Return the (X, Y) coordinate for the center point of the cell that contains the specified text.  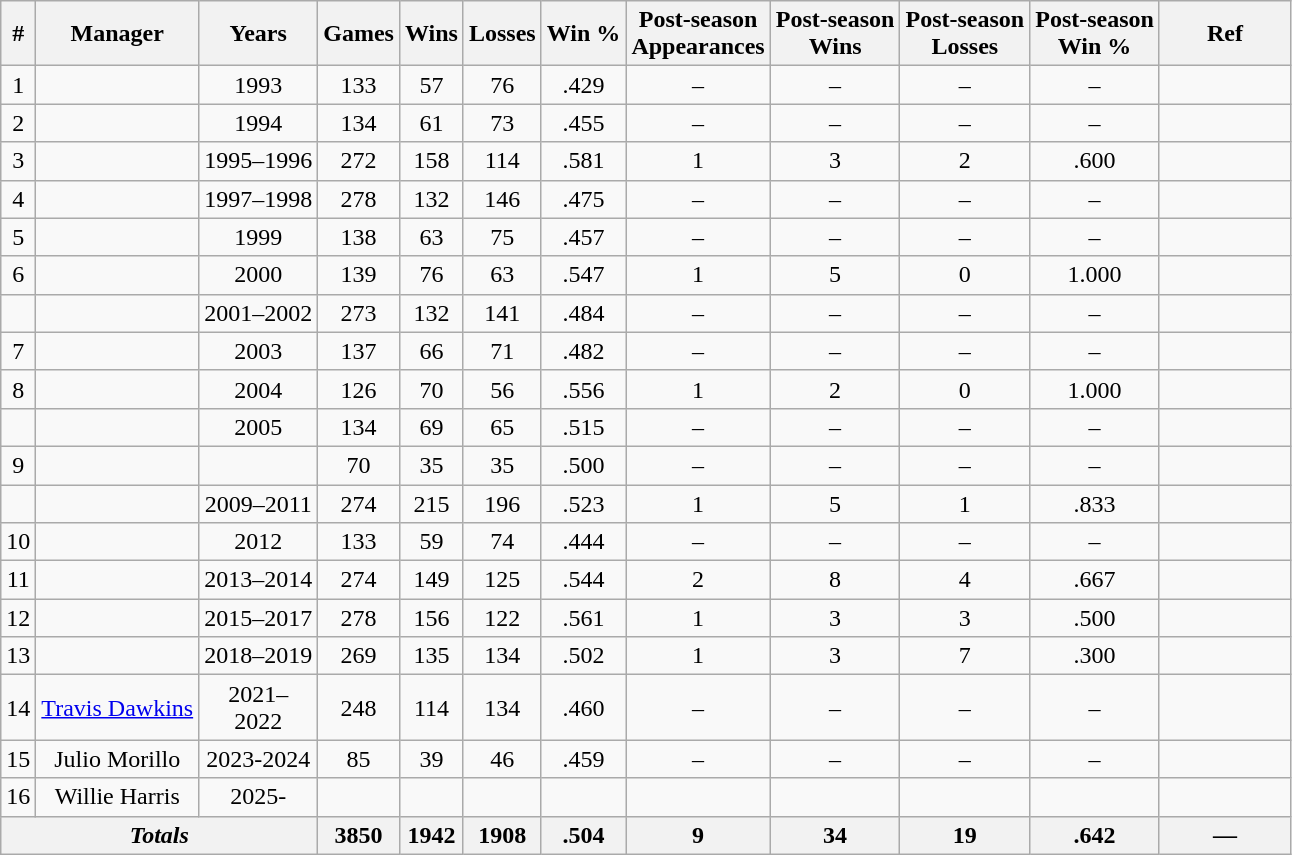
.523 (584, 503)
Post-seasonLosses (965, 34)
.300 (1095, 656)
16 (18, 797)
122 (502, 618)
1995–1996 (258, 161)
1942 (431, 835)
2001–2002 (258, 313)
149 (431, 580)
Post-seasonAppearances (698, 34)
2015–2017 (258, 618)
141 (502, 313)
156 (431, 618)
269 (359, 656)
.459 (584, 759)
1993 (258, 85)
Totals (160, 835)
2003 (258, 351)
.502 (584, 656)
135 (431, 656)
69 (431, 427)
1908 (502, 835)
2000 (258, 275)
Willie Harris (118, 797)
66 (431, 351)
— (1224, 835)
.556 (584, 389)
196 (502, 503)
272 (359, 161)
1997–1998 (258, 199)
.429 (584, 85)
Post-seasonWins (835, 34)
146 (502, 199)
71 (502, 351)
2025- (258, 797)
14 (18, 708)
.547 (584, 275)
39 (431, 759)
.484 (584, 313)
74 (502, 542)
.444 (584, 542)
273 (359, 313)
.504 (584, 835)
.833 (1095, 503)
73 (502, 123)
126 (359, 389)
6 (18, 275)
Losses (502, 34)
.561 (584, 618)
13 (18, 656)
61 (431, 123)
65 (502, 427)
12 (18, 618)
57 (431, 85)
2004 (258, 389)
2018–2019 (258, 656)
215 (431, 503)
Ref (1224, 34)
15 (18, 759)
2012 (258, 542)
Manager (118, 34)
Julio Morillo (118, 759)
125 (502, 580)
.460 (584, 708)
158 (431, 161)
3850 (359, 835)
11 (18, 580)
# (18, 34)
139 (359, 275)
.455 (584, 123)
137 (359, 351)
.515 (584, 427)
.667 (1095, 580)
.544 (584, 580)
Win % (584, 34)
2009–2011 (258, 503)
85 (359, 759)
2005 (258, 427)
Wins (431, 34)
.581 (584, 161)
56 (502, 389)
75 (502, 237)
.482 (584, 351)
34 (835, 835)
.457 (584, 237)
2023-2024 (258, 759)
.600 (1095, 161)
Games (359, 34)
.475 (584, 199)
138 (359, 237)
59 (431, 542)
Years (258, 34)
46 (502, 759)
.642 (1095, 835)
1999 (258, 237)
Travis Dawkins (118, 708)
2021–2022 (258, 708)
248 (359, 708)
1994 (258, 123)
19 (965, 835)
Post-seasonWin % (1095, 34)
10 (18, 542)
2013–2014 (258, 580)
